Find where the given text appears and provide that cell's center as [x, y] coordinate. 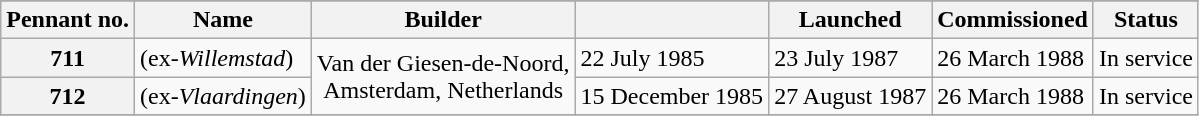
Pennant no. [68, 20]
(ex-Willemstad) [224, 58]
Name [224, 20]
Commissioned [1013, 20]
712 [68, 96]
27 August 1987 [850, 96]
22 July 1985 [672, 58]
711 [68, 58]
23 July 1987 [850, 58]
Van der Giesen-de-Noord,Amsterdam, Netherlands [443, 77]
Builder [443, 20]
Launched [850, 20]
15 December 1985 [672, 96]
(ex-Vlaardingen) [224, 96]
Status [1146, 20]
